Pinpoint the cell where the given text exists, returning its [x, y] midpoint coordinate. 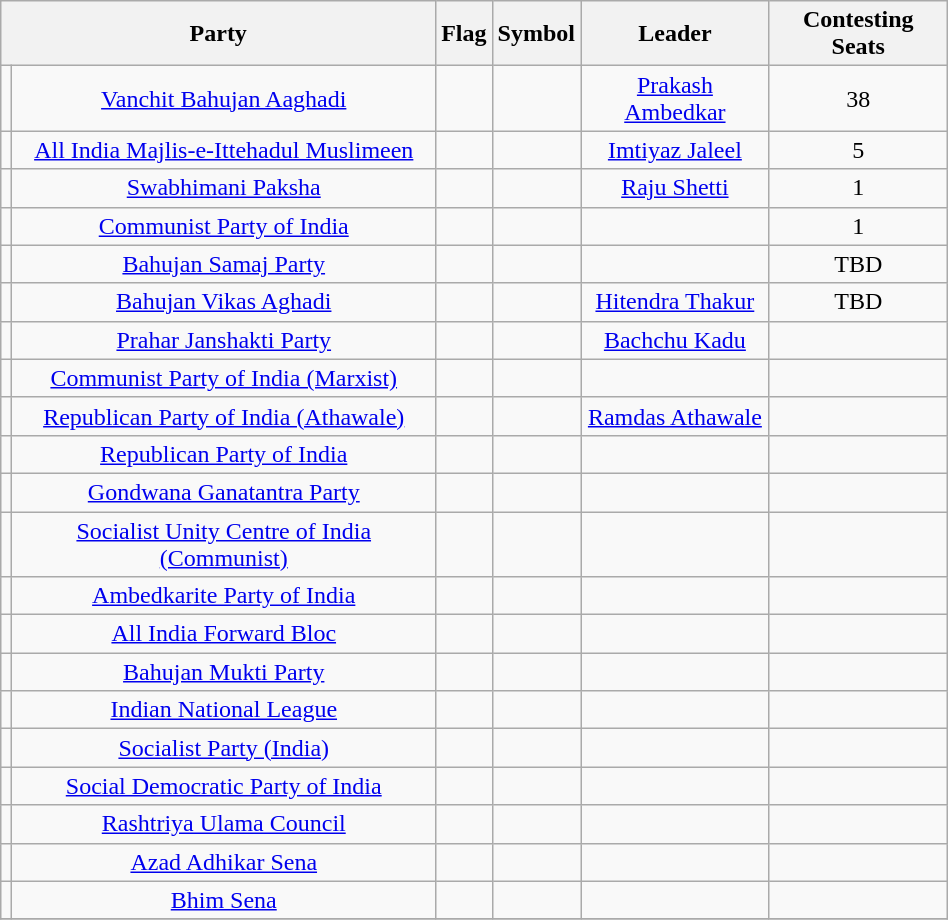
Flag [464, 34]
Imtiyaz Jaleel [674, 150]
Azad Adhikar Sena [224, 862]
Ambedkarite Party of India [224, 596]
Leader [674, 34]
All India Majlis-e-Ittehadul Muslimeen [224, 150]
Indian National League [224, 710]
Gondwana Ganatantra Party [224, 492]
Republican Party of India [224, 454]
Bhim Sena [224, 900]
Bahujan Samaj Party [224, 264]
Socialist Party (India) [224, 748]
Symbol [536, 34]
Swabhimani Paksha [224, 188]
5 [858, 150]
Raju Shetti [674, 188]
38 [858, 98]
Communist Party of India (Marxist) [224, 378]
Communist Party of India [224, 226]
Ramdas Athawale [674, 416]
Prahar Janshakti Party [224, 340]
Socialist Unity Centre of India (Communist) [224, 544]
All India Forward Bloc [224, 634]
Bahujan Vikas Aghadi [224, 302]
Rashtriya Ulama Council [224, 824]
Party [218, 34]
Social Democratic Party of India [224, 786]
Bachchu Kadu [674, 340]
Bahujan Mukti Party [224, 672]
Prakash Ambedkar [674, 98]
Hitendra Thakur [674, 302]
Republican Party of India (Athawale) [224, 416]
Contesting Seats [858, 34]
Vanchit Bahujan Aaghadi [224, 98]
